Scan for the cell matching the given text and deliver its (X, Y) coordinate at center. 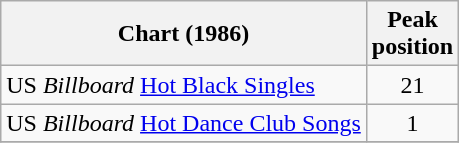
US Billboard Hot Black Singles (184, 85)
Peakposition (412, 34)
21 (412, 85)
1 (412, 123)
US Billboard Hot Dance Club Songs (184, 123)
Chart (1986) (184, 34)
